Determine the (x, y) coordinate at the center of the cell enclosing the given text.  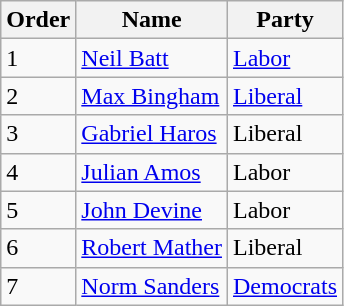
Neil Batt (152, 58)
7 (38, 286)
Order (38, 20)
1 (38, 58)
5 (38, 210)
Name (152, 20)
Max Bingham (152, 96)
Norm Sanders (152, 286)
Julian Amos (152, 172)
Party (284, 20)
Robert Mather (152, 248)
Gabriel Haros (152, 134)
John Devine (152, 210)
3 (38, 134)
6 (38, 248)
4 (38, 172)
Democrats (284, 286)
2 (38, 96)
